Determine the [x, y] coordinate at the center of the cell enclosing the given text.  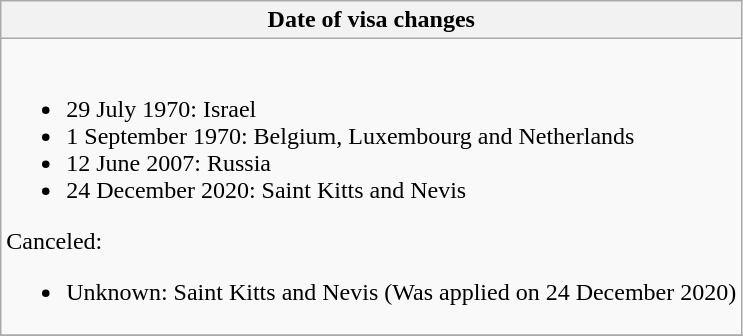
Date of visa changes [372, 20]
